Return the [X, Y] coordinate for the center point of the cell that contains the specified text.  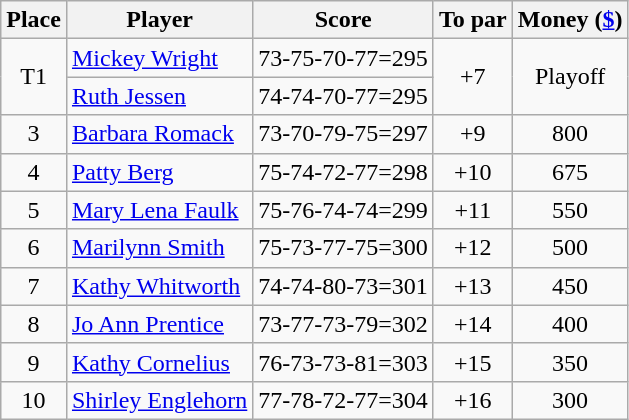
Ruth Jessen [159, 96]
75-76-74-74=299 [344, 210]
400 [570, 324]
675 [570, 172]
5 [34, 210]
Mickey Wright [159, 58]
+9 [472, 134]
75-73-77-75=300 [344, 248]
Marilynn Smith [159, 248]
9 [34, 362]
75-74-72-77=298 [344, 172]
Place [34, 20]
800 [570, 134]
Mary Lena Faulk [159, 210]
Jo Ann Prentice [159, 324]
300 [570, 400]
550 [570, 210]
Shirley Englehorn [159, 400]
10 [34, 400]
6 [34, 248]
3 [34, 134]
+13 [472, 286]
7 [34, 286]
Score [344, 20]
To par [472, 20]
500 [570, 248]
+15 [472, 362]
Kathy Whitworth [159, 286]
+14 [472, 324]
+12 [472, 248]
73-70-79-75=297 [344, 134]
76-73-73-81=303 [344, 362]
+11 [472, 210]
77-78-72-77=304 [344, 400]
Patty Berg [159, 172]
73-75-70-77=295 [344, 58]
450 [570, 286]
T1 [34, 77]
+16 [472, 400]
Player [159, 20]
Kathy Cornelius [159, 362]
73-77-73-79=302 [344, 324]
Money ($) [570, 20]
Playoff [570, 77]
74-74-70-77=295 [344, 96]
74-74-80-73=301 [344, 286]
350 [570, 362]
+10 [472, 172]
+7 [472, 77]
Barbara Romack [159, 134]
8 [34, 324]
4 [34, 172]
